Search for the cell housing the specified text and yield its [X, Y] center coordinate. 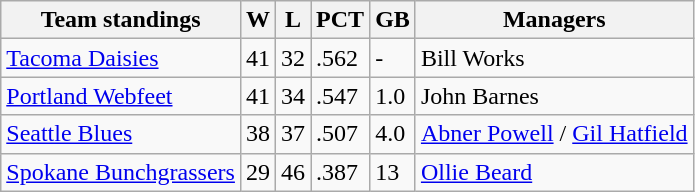
46 [294, 172]
PCT [340, 20]
.387 [340, 172]
4.0 [393, 134]
Ollie Beard [554, 172]
Team standings [121, 20]
Tacoma Daisies [121, 58]
Managers [554, 20]
34 [294, 96]
.562 [340, 58]
37 [294, 134]
Spokane Bunchgrassers [121, 172]
38 [258, 134]
.507 [340, 134]
1.0 [393, 96]
32 [294, 58]
John Barnes [554, 96]
29 [258, 172]
Bill Works [554, 58]
Abner Powell / Gil Hatfield [554, 134]
13 [393, 172]
L [294, 20]
- [393, 58]
Seattle Blues [121, 134]
W [258, 20]
.547 [340, 96]
GB [393, 20]
Portland Webfeet [121, 96]
